Identify which cell holds the provided text, then report its [X, Y] central coordinate. 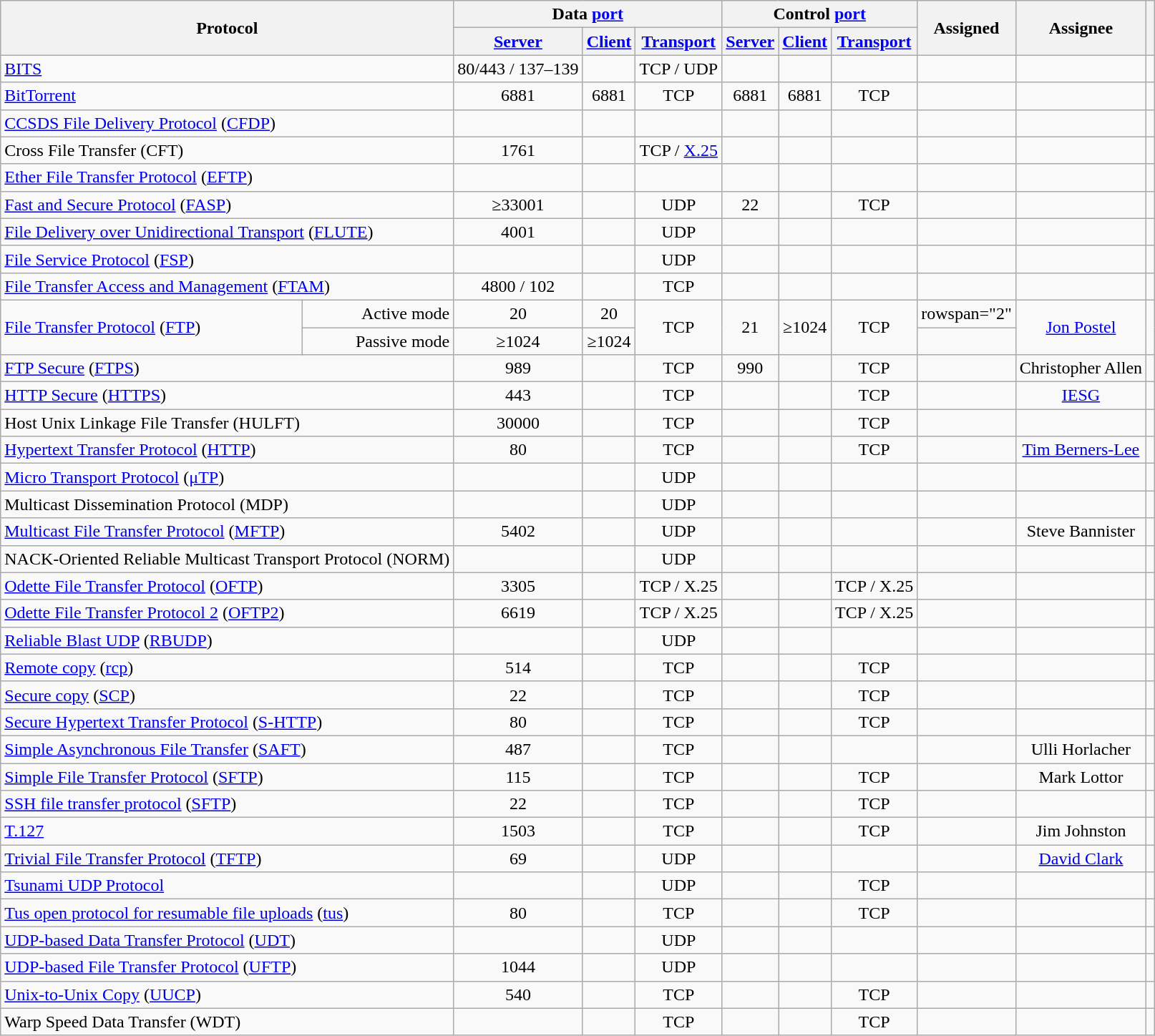
Ether File Transfer Protocol (EFTP) [228, 177]
Multicast File Transfer Protocol (MFTP) [228, 532]
Mark Lottor [1081, 776]
IESG [1081, 396]
Jon Postel [1081, 327]
Tim Berners-Lee [1081, 450]
80/443 / 137–139 [518, 69]
rowspan="2" [967, 313]
Secure Hypertext Transfer Protocol (S-HTTP) [228, 722]
1044 [518, 967]
990 [750, 368]
Active mode [378, 313]
1503 [518, 831]
Protocol [228, 28]
Assignee [1081, 28]
FTP Secure (FTPS) [228, 368]
443 [518, 396]
≥33001 [518, 205]
5402 [518, 532]
Reliable Blast UDP (RBUDP) [228, 640]
3305 [518, 586]
SSH file transfer protocol (SFTP) [228, 804]
UDP-based Data Transfer Protocol (UDT) [228, 940]
Unix-to-Unix Copy (UUCP) [228, 995]
Steve Bannister [1081, 532]
BitTorrent [228, 96]
TCP / UDP [678, 69]
Jim Johnston [1081, 831]
Passive mode [378, 341]
BITS [228, 69]
Odette File Transfer Protocol 2 (OFTP2) [228, 613]
NACK-Oriented Reliable Multicast Transport Protocol (NORM) [228, 559]
Assigned [967, 28]
30000 [518, 423]
514 [518, 668]
Cross File Transfer (CFT) [228, 150]
Simple File Transfer Protocol (SFTP) [228, 776]
Micro Transport Protocol (μTP) [228, 477]
Fast and Secure Protocol (FASP) [228, 205]
Host Unix Linkage File Transfer (HULFT) [228, 423]
6619 [518, 613]
Ulli Horlacher [1081, 749]
Simple Asynchronous File Transfer (SAFT) [228, 749]
1761 [518, 150]
115 [518, 776]
487 [518, 749]
Secure copy (SCP) [228, 695]
File Service Protocol (FSP) [228, 259]
4001 [518, 232]
Warp Speed Data Transfer (WDT) [228, 1022]
File Delivery over Unidirectional Transport (FLUTE) [228, 232]
HTTP Secure (HTTPS) [228, 396]
Data port [588, 14]
File Transfer Access and Management (FTAM) [228, 286]
File Transfer Protocol (FTP) [152, 327]
4800 / 102 [518, 286]
Hypertext Transfer Protocol (HTTP) [228, 450]
CCSDS File Delivery Protocol (CFDP) [228, 123]
21 [750, 327]
Multicast Dissemination Protocol (MDP) [228, 504]
Tus open protocol for resumable file uploads (tus) [228, 913]
T.127 [228, 831]
Christopher Allen [1081, 368]
989 [518, 368]
540 [518, 995]
Trivial File Transfer Protocol (TFTP) [228, 859]
Odette File Transfer Protocol (OFTP) [228, 586]
David Clark [1081, 859]
Tsunami UDP Protocol [228, 886]
UDP-based File Transfer Protocol (UFTP) [228, 967]
69 [518, 859]
Remote copy (rcp) [228, 668]
Control port [820, 14]
